Return [x, y] of the center of cell containing provided text 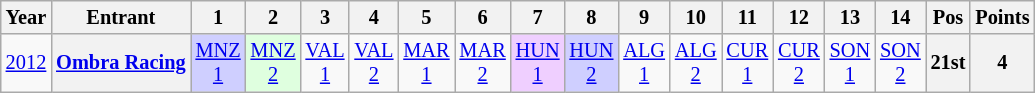
ALG2 [696, 63]
HUN1 [538, 63]
21st [948, 63]
MNZ1 [218, 63]
VAL1 [326, 63]
7 [538, 17]
1 [218, 17]
CUR1 [748, 63]
MNZ2 [274, 63]
Entrant [120, 17]
MAR2 [483, 63]
SON2 [900, 63]
3 [326, 17]
Pos [948, 17]
MAR1 [426, 63]
8 [591, 17]
13 [850, 17]
14 [900, 17]
5 [426, 17]
2012 [26, 63]
Points [1002, 17]
12 [799, 17]
HUN2 [591, 63]
Ombra Racing [120, 63]
VAL2 [374, 63]
11 [748, 17]
10 [696, 17]
Year [26, 17]
9 [644, 17]
SON1 [850, 63]
2 [274, 17]
ALG1 [644, 63]
6 [483, 17]
CUR2 [799, 63]
